Search for the cell housing the specified text and yield its [x, y] center coordinate. 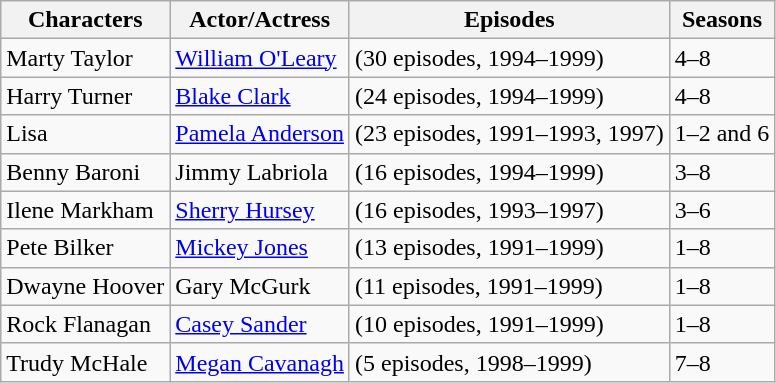
Jimmy Labriola [260, 172]
Seasons [722, 20]
Episodes [509, 20]
Benny Baroni [86, 172]
Lisa [86, 134]
William O'Leary [260, 58]
Characters [86, 20]
(30 episodes, 1994–1999) [509, 58]
Dwayne Hoover [86, 286]
3–8 [722, 172]
Pamela Anderson [260, 134]
(16 episodes, 1993–1997) [509, 210]
Pete Bilker [86, 248]
Trudy McHale [86, 362]
Marty Taylor [86, 58]
(5 episodes, 1998–1999) [509, 362]
7–8 [722, 362]
(10 episodes, 1991–1999) [509, 324]
Ilene Markham [86, 210]
Sherry Hursey [260, 210]
1–2 and 6 [722, 134]
(11 episodes, 1991–1999) [509, 286]
(23 episodes, 1991–1993, 1997) [509, 134]
3–6 [722, 210]
Rock Flanagan [86, 324]
Gary McGurk [260, 286]
Mickey Jones [260, 248]
(13 episodes, 1991–1999) [509, 248]
(16 episodes, 1994–1999) [509, 172]
Blake Clark [260, 96]
Actor/Actress [260, 20]
Casey Sander [260, 324]
Harry Turner [86, 96]
(24 episodes, 1994–1999) [509, 96]
Megan Cavanagh [260, 362]
